Extract the (X, Y) coordinate from the center of the cell holding the provided text.  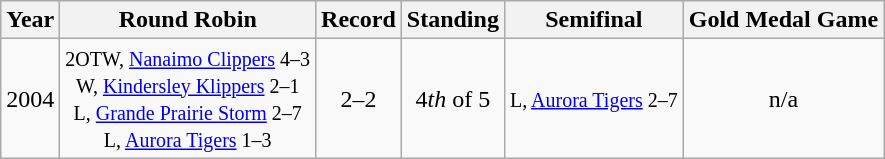
Year (30, 20)
Gold Medal Game (783, 20)
Semifinal (594, 20)
2–2 (359, 98)
2OTW, Nanaimo Clippers 4–3W, Kindersley Klippers 2–1L, Grande Prairie Storm 2–7L, Aurora Tigers 1–3 (188, 98)
L, Aurora Tigers 2–7 (594, 98)
4th of 5 (452, 98)
Record (359, 20)
Round Robin (188, 20)
n/a (783, 98)
2004 (30, 98)
Standing (452, 20)
